Output the [x, y] coordinate of the center of the cell containing the given text.  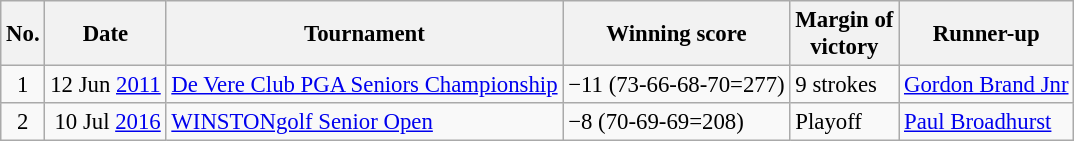
De Vere Club PGA Seniors Championship [364, 85]
−8 (70-69-69=208) [676, 122]
−11 (73-66-68-70=277) [676, 85]
Paul Broadhurst [986, 122]
Gordon Brand Jnr [986, 85]
Winning score [676, 34]
9 strokes [844, 85]
10 Jul 2016 [106, 122]
Runner-up [986, 34]
Margin ofvictory [844, 34]
Tournament [364, 34]
Playoff [844, 122]
WINSTONgolf Senior Open [364, 122]
1 [23, 85]
No. [23, 34]
12 Jun 2011 [106, 85]
Date [106, 34]
2 [23, 122]
